Return the (X, Y) coordinate for the center point of the cell that contains the specified text.  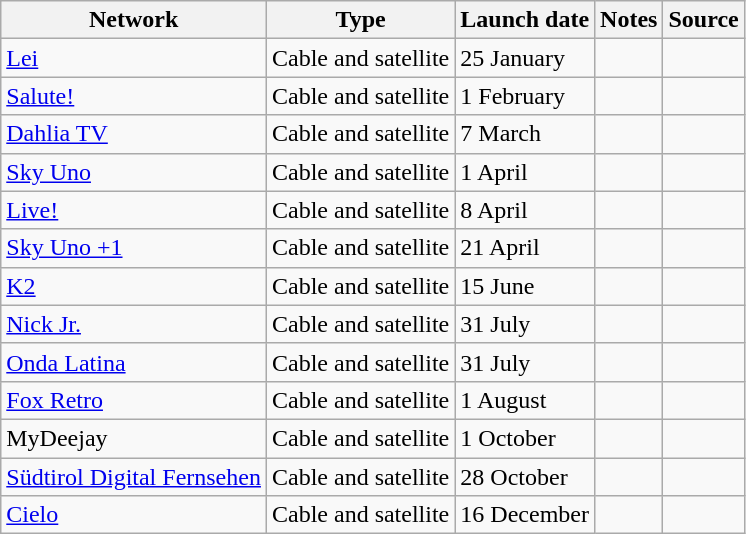
Cielo (134, 515)
21 April (525, 248)
Live! (134, 210)
Launch date (525, 20)
16 December (525, 515)
Lei (134, 58)
Type (360, 20)
1 February (525, 96)
Onda Latina (134, 362)
Source (704, 20)
1 April (525, 172)
1 August (525, 400)
Network (134, 20)
Notes (629, 20)
Dahlia TV (134, 134)
28 October (525, 477)
15 June (525, 286)
Salute! (134, 96)
Sky Uno (134, 172)
7 March (525, 134)
Südtirol Digital Fernsehen (134, 477)
1 October (525, 438)
Nick Jr. (134, 324)
K2 (134, 286)
8 April (525, 210)
25 January (525, 58)
Sky Uno +1 (134, 248)
Fox Retro (134, 400)
MyDeejay (134, 438)
